Determine the (X, Y) coordinate at the center of the cell enclosing the given text.  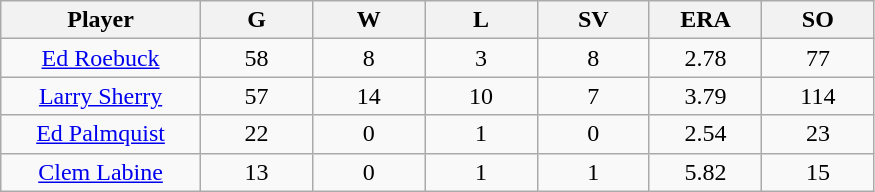
14 (369, 96)
Player (101, 20)
W (369, 20)
7 (593, 96)
3.79 (705, 96)
13 (256, 172)
10 (481, 96)
15 (818, 172)
SO (818, 20)
Clem Labine (101, 172)
2.54 (705, 134)
23 (818, 134)
ERA (705, 20)
Ed Palmquist (101, 134)
77 (818, 58)
SV (593, 20)
58 (256, 58)
22 (256, 134)
57 (256, 96)
2.78 (705, 58)
Ed Roebuck (101, 58)
5.82 (705, 172)
114 (818, 96)
L (481, 20)
G (256, 20)
3 (481, 58)
Larry Sherry (101, 96)
